Search for the cell housing the specified text and yield its [x, y] center coordinate. 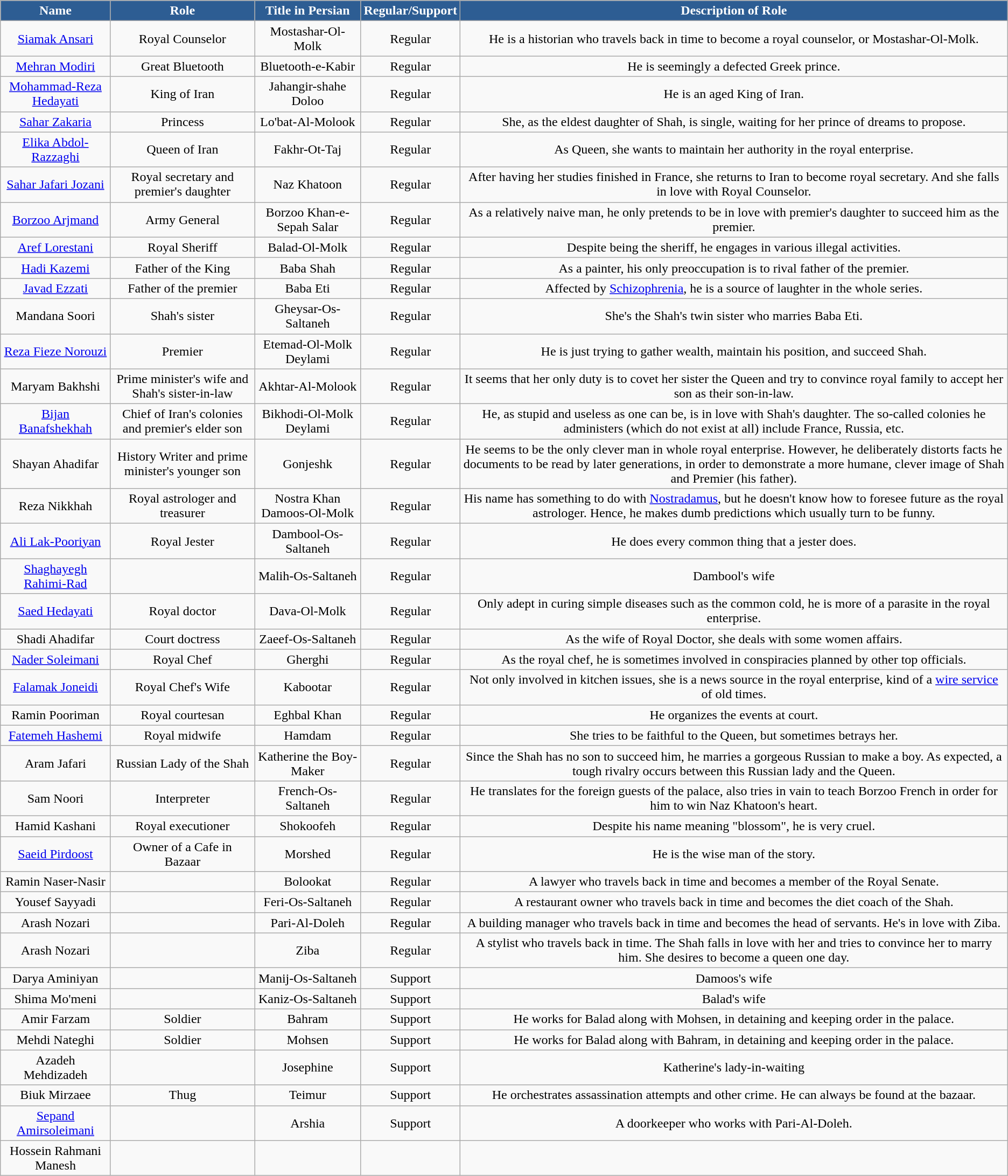
Name [55, 11]
Ziba [308, 950]
He organizes the events at court. [733, 715]
He is the wise man of the story. [733, 853]
Nader Soleimani [55, 659]
Shah's sister [182, 316]
A restaurant owner who travels back in time and becomes the diet coach of the Shah. [733, 902]
Sepand Amirsoleimani [55, 1123]
Aref Lorestani [55, 247]
Fakhr-Ot-Taj [308, 150]
He is just trying to gather wealth, maintain his position, and succeed Shah. [733, 351]
Description of Role [733, 11]
Mandana Soori [55, 316]
Zaeef-Os-Saltaneh [308, 639]
Kaniz-Os-Saltaneh [308, 999]
After having her studies finished in France, she returns to Iran to become royal secretary. And she falls in love with Royal Counselor. [733, 184]
Royal secretary and premier's daughter [182, 184]
Gherghi [308, 659]
Shadi Ahadifar [55, 639]
Elika Abdol-Razzaghi [55, 150]
Darya Aminiyan [55, 978]
Siamak Ansari [55, 39]
Premier [182, 351]
Mostashar-Ol-Molk [308, 39]
A doorkeeper who works with Pari-Al-Doleh. [733, 1123]
Katherine's lady-in-waiting [733, 1068]
As a relatively naive man, he only pretends to be in love with premier's daughter to succeed him as the premier. [733, 220]
Queen of Iran [182, 150]
Owner of a Cafe in Bazaar [182, 853]
He orchestrates assassination attempts and other crime. He can always be found at the bazaar. [733, 1095]
Only adept in curing simple diseases such as the common cold, he is more of a parasite in the royal enterprise. [733, 611]
He is an aged King of Iran. [733, 94]
A lawyer who travels back in time and becomes a member of the Royal Senate. [733, 882]
History Writer and prime minister's younger son [182, 464]
Amir Farzam [55, 1019]
Katherine the Boy-Maker [308, 763]
Aram Jafari [55, 763]
Despite being the sheriff, he engages in various illegal activities. [733, 247]
Balad's wife [733, 999]
He works for Balad along with Bahram, in detaining and keeping order in the palace. [733, 1040]
He does every common thing that a jester does. [733, 541]
Interpreter [182, 798]
Ramin Pooriman [55, 715]
Morshed [308, 853]
Royal executioner [182, 826]
Ramin Naser-Nasir [55, 882]
Maryam Bakhshi [55, 387]
Chief of Iran's colonies and premier's elder son [182, 421]
Damoos's wife [733, 978]
A building manager who travels back in time and becomes the head of servants. He's in love with Ziba. [733, 923]
Dambool-Os-Saltaneh [308, 541]
Gheysar-Os-Saltaneh [308, 316]
Yousef Sayyadi [55, 902]
Hossein Rahmani Manesh [55, 1158]
Josephine [308, 1068]
Pari-Al-Doleh [308, 923]
Etemad-Ol-Molk Deylami [308, 351]
Reza Nikkhah [55, 506]
Azadeh Mehdizadeh [55, 1068]
She, as the eldest daughter of Shah, is single, waiting for her prince of dreams to propose. [733, 122]
Lo'bat-Al-Molook [308, 122]
Affected by Schizophrenia, he is a source of laughter in the whole series. [733, 288]
Russian Lady of the Shah [182, 763]
Army General [182, 220]
Sahar Jafari Jozani [55, 184]
Dava-Ol-Molk [308, 611]
Father of the premier [182, 288]
She tries to be faithful to the Queen, but sometimes betrays her. [733, 735]
Saed Hedayati [55, 611]
Sam Noori [55, 798]
Feri-Os-Saltaneh [308, 902]
Great Bluetooth [182, 66]
Shima Mo'meni [55, 999]
Royal Sheriff [182, 247]
Nostra Khan Damoos-Ol-Molk [308, 506]
He works for Balad along with Mohsen, in detaining and keeping order in the palace. [733, 1019]
Royal doctor [182, 611]
Fatemeh Hashemi [55, 735]
Balad-Ol-Molk [308, 247]
Gonjeshk [308, 464]
It seems that her only duty is to covet her sister the Queen and try to convince royal family to accept her son as their son-in-law. [733, 387]
Sahar Zakaria [55, 122]
Royal Chef [182, 659]
Mehran Modiri [55, 66]
Thug [182, 1095]
Royal Chef's Wife [182, 687]
Borzoo Khan-e-Sepah Salar [308, 220]
Mehdi Nateghi [55, 1040]
Mohsen [308, 1040]
Despite his name meaning "blossom", he is very cruel. [733, 826]
Dambool's wife [733, 576]
Akhtar-Al-Molook [308, 387]
Royal courtesan [182, 715]
Falamak Joneidi [55, 687]
Kabootar [308, 687]
Hadi Kazemi [55, 268]
Bahram [308, 1019]
Father of the King [182, 268]
Not only involved in kitchen issues, she is a news source in the royal enterprise, kind of a wire service of old times. [733, 687]
Biuk Mirzaee [55, 1095]
Ali Lak-Pooriyan [55, 541]
Teimur [308, 1095]
She's the Shah's twin sister who marries Baba Eti. [733, 316]
Hamid Kashani [55, 826]
Hamdam [308, 735]
A stylist who travels back in time. The Shah falls in love with her and tries to convince her to marry him. She desires to become a queen one day. [733, 950]
As the wife of Royal Doctor, she deals with some women affairs. [733, 639]
Bluetooth-e-Kabir [308, 66]
Manij-Os-Saltaneh [308, 978]
Mohammad-Reza Hedayati [55, 94]
Royal astrologer and treasurer [182, 506]
Role [182, 11]
Royal Jester [182, 541]
Bikhodi-Ol-Molk Deylami [308, 421]
Malih-Os-Saltaneh [308, 576]
He is a historian who travels back in time to become a royal counselor, or Mostashar-Ol-Molk. [733, 39]
Court doctress [182, 639]
Prime minister's wife and Shah's sister-in-law [182, 387]
Royal midwife [182, 735]
He translates for the foreign guests of the palace, also tries in vain to teach Borzoo French in order for him to win Naz Khatoon's heart. [733, 798]
Baba Shah [308, 268]
Arshia [308, 1123]
Title in Persian [308, 11]
As the royal chef, he is sometimes involved in conspiracies planned by other top officials. [733, 659]
Baba Eti [308, 288]
Shokoofeh [308, 826]
Javad Ezzati [55, 288]
Jahangir-shahe Doloo [308, 94]
Bijan Banafshekhah [55, 421]
Shayan Ahadifar [55, 464]
Reza Fieze Norouzi [55, 351]
King of Iran [182, 94]
Shaghayegh Rahimi-Rad [55, 576]
Bolookat [308, 882]
Princess [182, 122]
French-Os-Saltaneh [308, 798]
Naz Khatoon [308, 184]
As Queen, she wants to maintain her authority in the royal enterprise. [733, 150]
Royal Counselor [182, 39]
As a painter, his only preoccupation is to rival father of the premier. [733, 268]
Saeid Pirdoost [55, 853]
Regular/Support [410, 11]
Eghbal Khan [308, 715]
Borzoo Arjmand [55, 220]
He is seemingly a defected Greek prince. [733, 66]
